From the cell containing the given text, extract its center point as (x, y) coordinate. 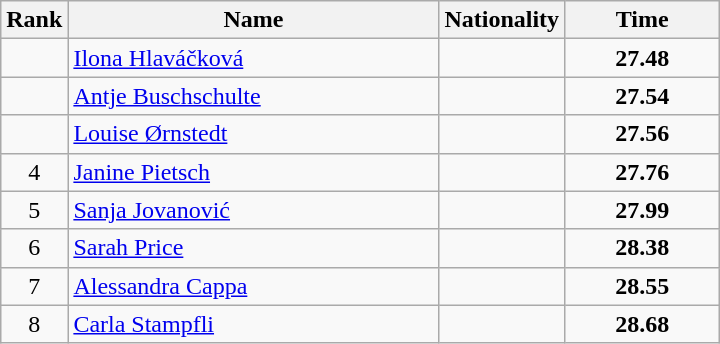
Louise Ørnstedt (254, 134)
27.54 (642, 96)
Sarah Price (254, 248)
27.48 (642, 58)
28.38 (642, 248)
Antje Buschschulte (254, 96)
28.68 (642, 324)
Carla Stampfli (254, 324)
27.76 (642, 172)
27.56 (642, 134)
8 (34, 324)
Sanja Jovanović (254, 210)
Janine Pietsch (254, 172)
4 (34, 172)
7 (34, 286)
Time (642, 20)
Rank (34, 20)
Name (254, 20)
27.99 (642, 210)
Alessandra Cappa (254, 286)
Nationality (502, 20)
5 (34, 210)
28.55 (642, 286)
6 (34, 248)
Ilona Hlaváčková (254, 58)
